Find where the given text appears and provide that cell's center as (X, Y) coordinate. 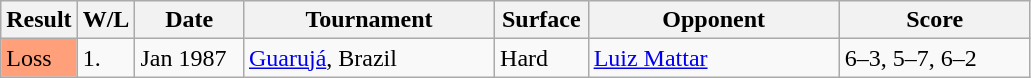
Result (39, 20)
6–3, 5–7, 6–2 (934, 58)
Loss (39, 58)
Date (190, 20)
Tournament (368, 20)
1. (106, 58)
Jan 1987 (190, 58)
Opponent (714, 20)
Hard (542, 58)
Luiz Mattar (714, 58)
W/L (106, 20)
Guarujá, Brazil (368, 58)
Surface (542, 20)
Score (934, 20)
